Determine the [x, y] coordinate at the center of the cell enclosing the given text.  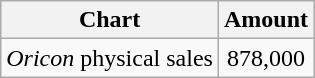
878,000 [266, 58]
Oricon physical sales [110, 58]
Chart [110, 20]
Amount [266, 20]
